Find where the given text appears and provide that cell's center as (X, Y) coordinate. 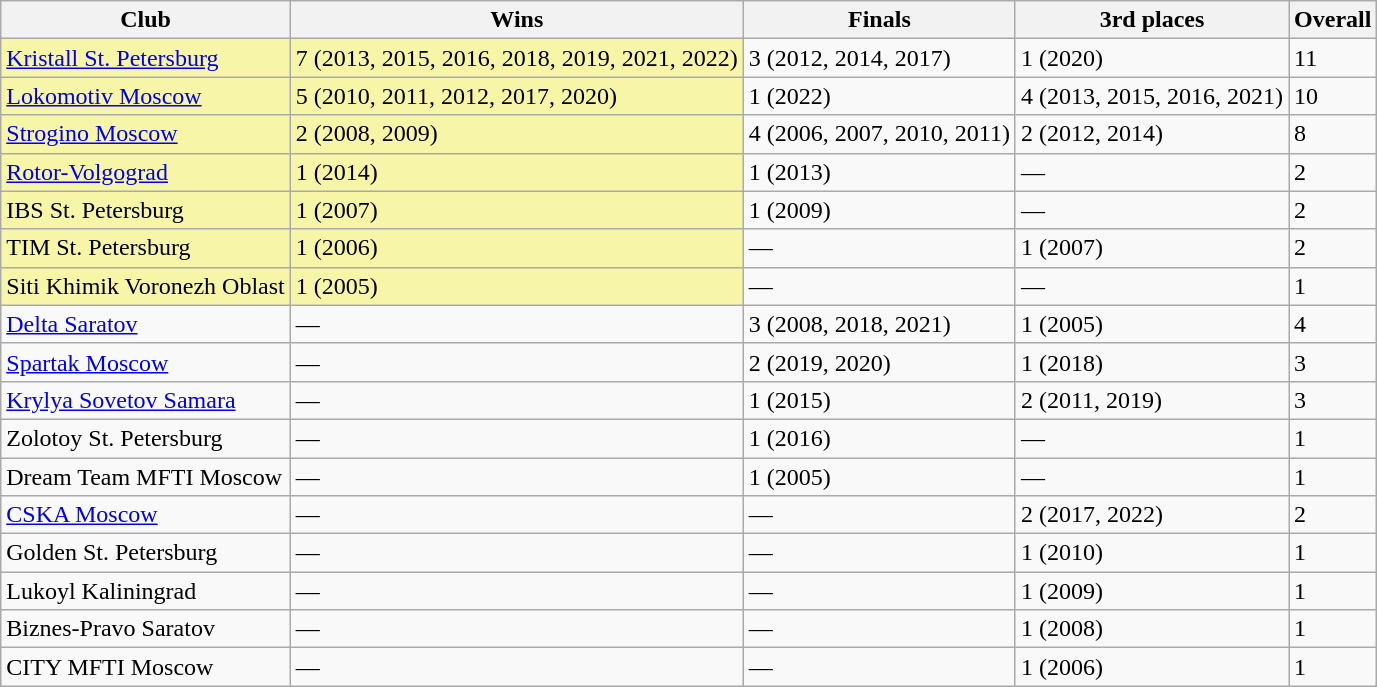
Dream Team MFTI Moscow (146, 477)
Wins (516, 20)
Lokomotiv Moscow (146, 96)
1 (2010) (1152, 553)
Spartak Moscow (146, 362)
Lukoyl Kaliningrad (146, 591)
3rd places (1152, 20)
Biznes-Pravo Saratov (146, 629)
TIM St. Petersburg (146, 248)
2 (2012, 2014) (1152, 134)
Krylya Sovetov Samara (146, 400)
1 (2022) (879, 96)
2 (2019, 2020) (879, 362)
2 (2008, 2009) (516, 134)
1 (2013) (879, 172)
Delta Saratov (146, 324)
1 (2018) (1152, 362)
Club (146, 20)
Finals (879, 20)
8 (1333, 134)
10 (1333, 96)
Siti Khimik Voronezh Oblast (146, 286)
Golden St. Petersburg (146, 553)
Overall (1333, 20)
5 (2010, 2011, 2012, 2017, 2020) (516, 96)
1 (2016) (879, 438)
Kristall St. Petersburg (146, 58)
4 (1333, 324)
2 (2017, 2022) (1152, 515)
1 (2014) (516, 172)
2 (2011, 2019) (1152, 400)
3 (2008, 2018, 2021) (879, 324)
IBS St. Petersburg (146, 210)
1 (2020) (1152, 58)
7 (2013, 2015, 2016, 2018, 2019, 2021, 2022) (516, 58)
Strogino Moscow (146, 134)
CITY MFTI Moscow (146, 667)
Zolotoy St. Petersburg (146, 438)
4 (2006, 2007, 2010, 2011) (879, 134)
1 (2015) (879, 400)
CSKA Moscow (146, 515)
Rotor-Volgograd (146, 172)
3 (2012, 2014, 2017) (879, 58)
11 (1333, 58)
4 (2013, 2015, 2016, 2021) (1152, 96)
1 (2008) (1152, 629)
